Pinpoint the cell where the given text exists, returning its (x, y) midpoint coordinate. 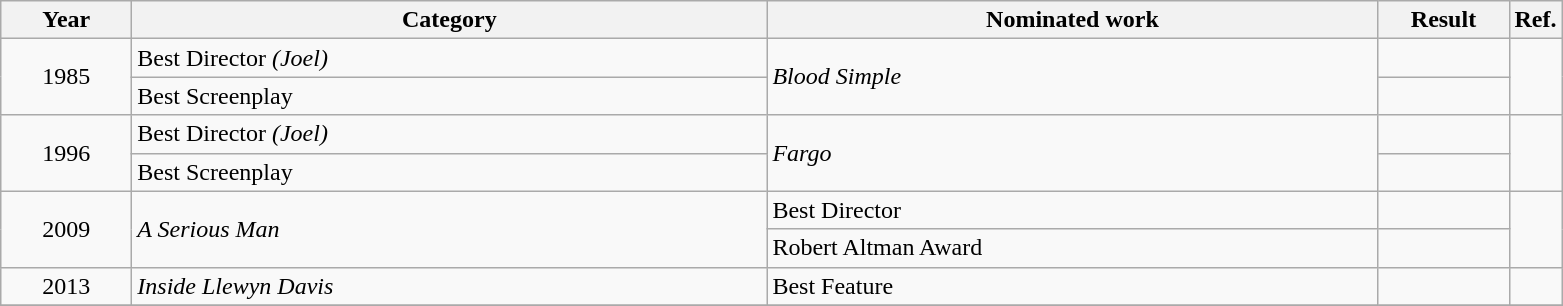
Result (1444, 20)
Ref. (1536, 20)
A Serious Man (450, 229)
Year (66, 20)
1996 (66, 153)
Fargo (1072, 153)
Category (450, 20)
Best Feature (1072, 286)
2009 (66, 229)
Best Director (1072, 210)
Nominated work (1072, 20)
2013 (66, 286)
1985 (66, 77)
Robert Altman Award (1072, 248)
Inside Llewyn Davis (450, 286)
Blood Simple (1072, 77)
